Return (X, Y) of the center of cell containing provided text 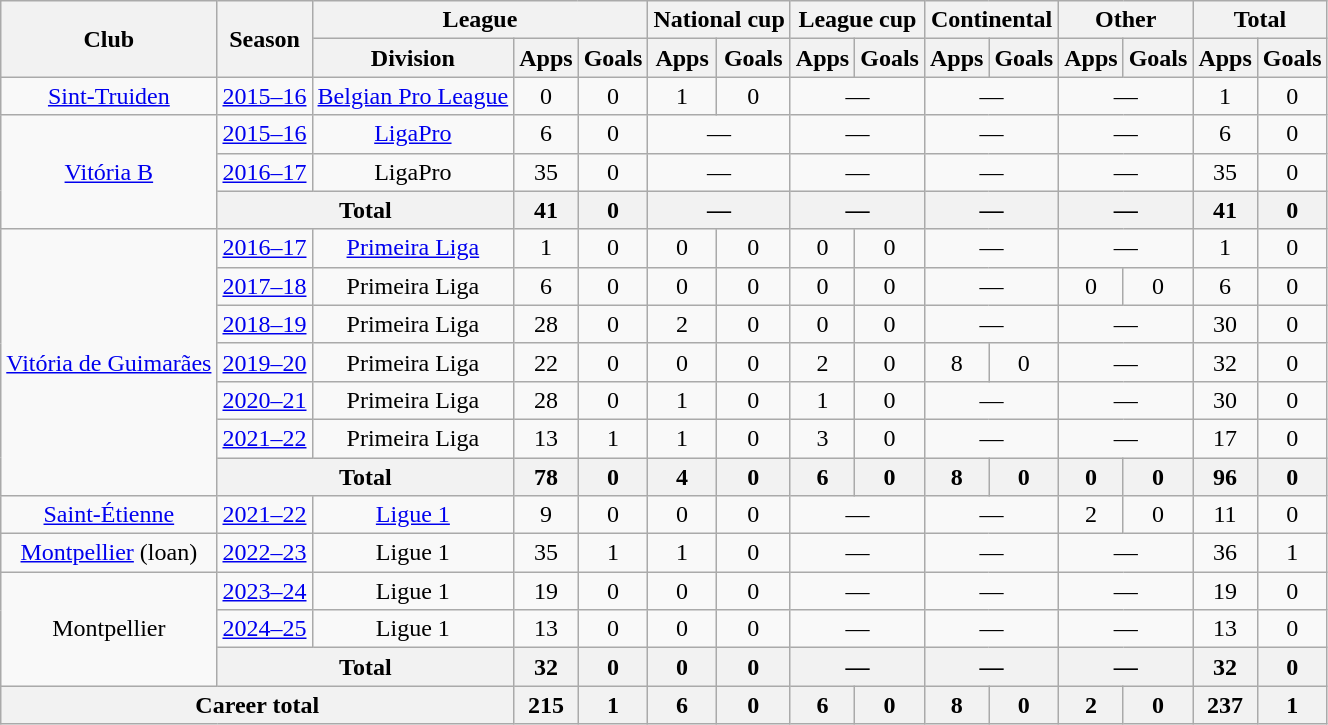
Division (413, 58)
2018–19 (264, 324)
4 (682, 477)
Club (109, 39)
Montpellier (109, 629)
League (480, 20)
17 (1225, 438)
Season (264, 39)
Vitória B (109, 172)
11 (1225, 515)
Vitória de Guimarães (109, 362)
237 (1225, 705)
Continental (991, 20)
Belgian Pro League (413, 96)
2017–18 (264, 286)
22 (546, 362)
96 (1225, 477)
National cup (719, 20)
League cup (857, 20)
78 (546, 477)
2022–23 (264, 553)
2020–21 (264, 400)
Saint-Étienne (109, 515)
Montpellier (loan) (109, 553)
9 (546, 515)
Sint-Truiden (109, 96)
2019–20 (264, 362)
Career total (258, 705)
Other (1126, 20)
2024–25 (264, 629)
2023–24 (264, 591)
3 (822, 438)
36 (1225, 553)
215 (546, 705)
